Determine the (X, Y) coordinate at the center of the cell enclosing the given text.  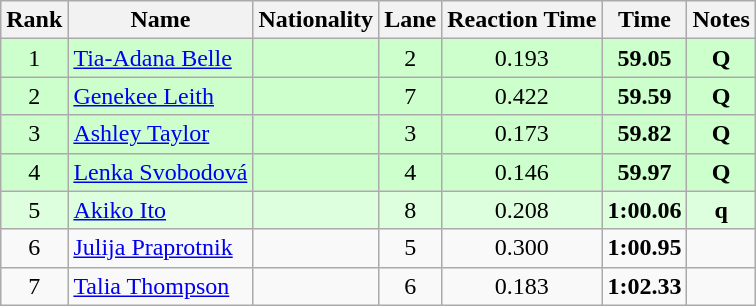
Akiko Ito (160, 210)
Tia-Adana Belle (160, 58)
1:00.95 (644, 248)
Julija Praprotnik (160, 248)
Talia Thompson (160, 286)
0.208 (522, 210)
59.97 (644, 172)
Rank (34, 20)
0.173 (522, 134)
0.193 (522, 58)
Lane (410, 20)
1:02.33 (644, 286)
Genekee Leith (160, 96)
59.82 (644, 134)
1:00.06 (644, 210)
8 (410, 210)
0.300 (522, 248)
59.05 (644, 58)
Time (644, 20)
0.422 (522, 96)
Nationality (316, 20)
Notes (721, 20)
0.146 (522, 172)
Reaction Time (522, 20)
1 (34, 58)
Lenka Svobodová (160, 172)
q (721, 210)
Name (160, 20)
Ashley Taylor (160, 134)
0.183 (522, 286)
59.59 (644, 96)
